Scan for the cell matching the given text and deliver its (x, y) coordinate at center. 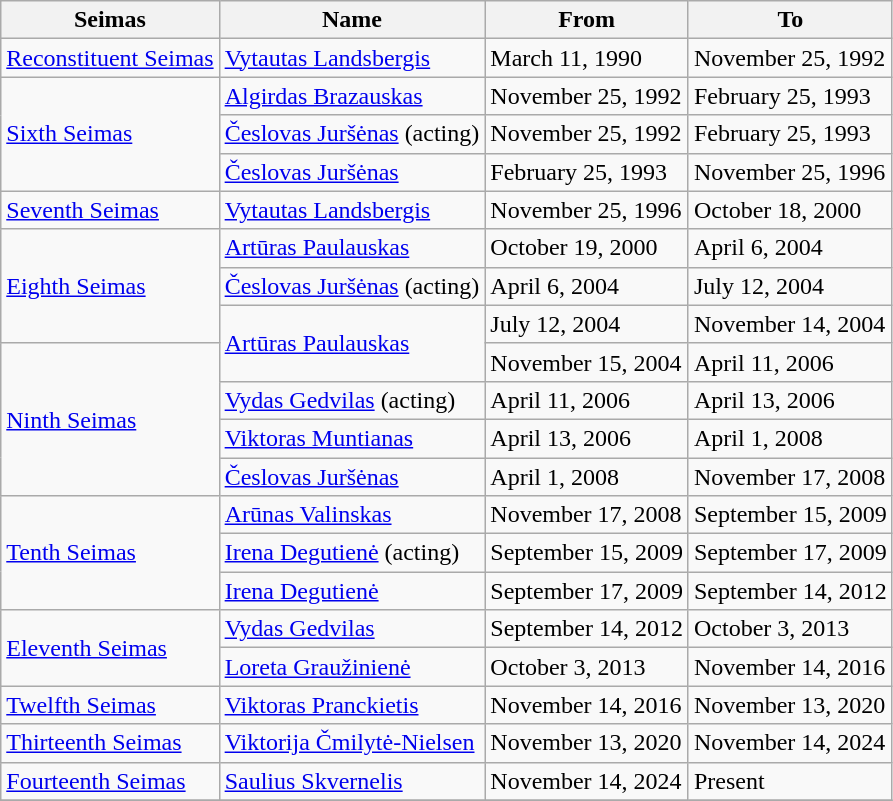
Seimas (110, 20)
Irena Degutienė (acting) (352, 553)
Present (790, 781)
November 14, 2004 (790, 324)
Loreta Graužinienė (352, 667)
Vydas Gedvilas (352, 629)
Eleventh Seimas (110, 648)
Tenth Seimas (110, 553)
Ninth Seimas (110, 419)
March 11, 1990 (587, 58)
Vydas Gedvilas (acting) (352, 400)
Twelfth Seimas (110, 705)
Fourteenth Seimas (110, 781)
Name (352, 20)
Seventh Seimas (110, 210)
Reconstituent Seimas (110, 58)
October 18, 2000 (790, 210)
Viktoras Pranckietis (352, 705)
To (790, 20)
From (587, 20)
November 15, 2004 (587, 362)
Saulius Skvernelis (352, 781)
Viktoras Muntianas (352, 438)
Irena Degutienė (352, 591)
Thirteenth Seimas (110, 743)
Sixth Seimas (110, 134)
October 19, 2000 (587, 248)
Arūnas Valinskas (352, 515)
Viktorija Čmilytė-Nielsen (352, 743)
Algirdas Brazauskas (352, 96)
Eighth Seimas (110, 286)
